Return [X, Y] of the center of cell containing provided text 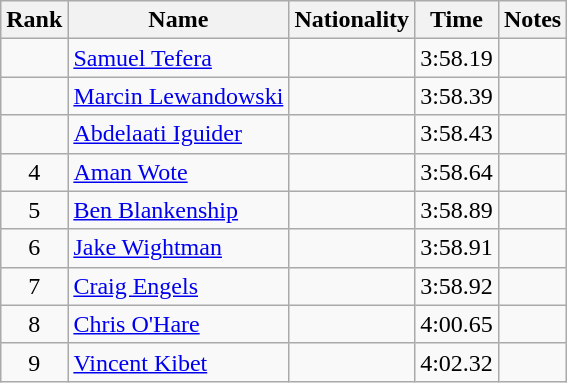
Aman Wote [178, 172]
3:58.43 [457, 134]
Samuel Tefera [178, 58]
3:58.91 [457, 248]
5 [34, 210]
Notes [532, 20]
3:58.64 [457, 172]
Abdelaati Iguider [178, 134]
6 [34, 248]
8 [34, 324]
9 [34, 362]
4 [34, 172]
3:58.89 [457, 210]
Marcin Lewandowski [178, 96]
Rank [34, 20]
3:58.92 [457, 286]
Chris O'Hare [178, 324]
3:58.39 [457, 96]
3:58.19 [457, 58]
7 [34, 286]
Name [178, 20]
4:00.65 [457, 324]
Vincent Kibet [178, 362]
4:02.32 [457, 362]
Ben Blankenship [178, 210]
Craig Engels [178, 286]
Time [457, 20]
Jake Wightman [178, 248]
Nationality [352, 20]
